Scan for the cell matching the given text and deliver its (X, Y) coordinate at center. 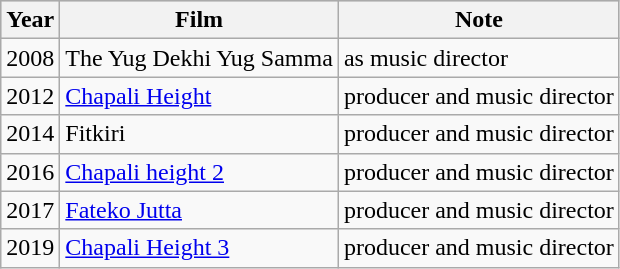
2012 (30, 96)
2014 (30, 134)
2016 (30, 172)
Note (478, 20)
Chapali height 2 (200, 172)
The Yug Dekhi Yug Samma (200, 58)
as music director (478, 58)
2017 (30, 210)
2008 (30, 58)
Film (200, 20)
Chapali Height (200, 96)
2019 (30, 248)
Fitkiri (200, 134)
Fateko Jutta (200, 210)
Chapali Height 3 (200, 248)
Year (30, 20)
